For the text-containing cell, return its midpoint in (X, Y) coordinate format. 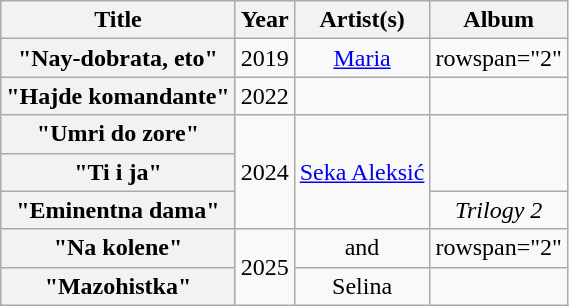
"Eminentna dama" (118, 210)
Seka Aleksić (362, 172)
Trilogy 2 (499, 210)
"Nay-dobrata, eto" (118, 58)
2022 (264, 96)
and (362, 248)
Album (499, 20)
Title (118, 20)
Artist(s) (362, 20)
2024 (264, 172)
Year (264, 20)
"Hajde komandante" (118, 96)
Selina (362, 286)
"Umri do zore" (118, 134)
2025 (264, 267)
"Mazohistka" (118, 286)
Maria (362, 58)
"Na kolene" (118, 248)
2019 (264, 58)
"Ti i ja" (118, 172)
